Output the [X, Y] coordinate of the center of the cell containing the given text.  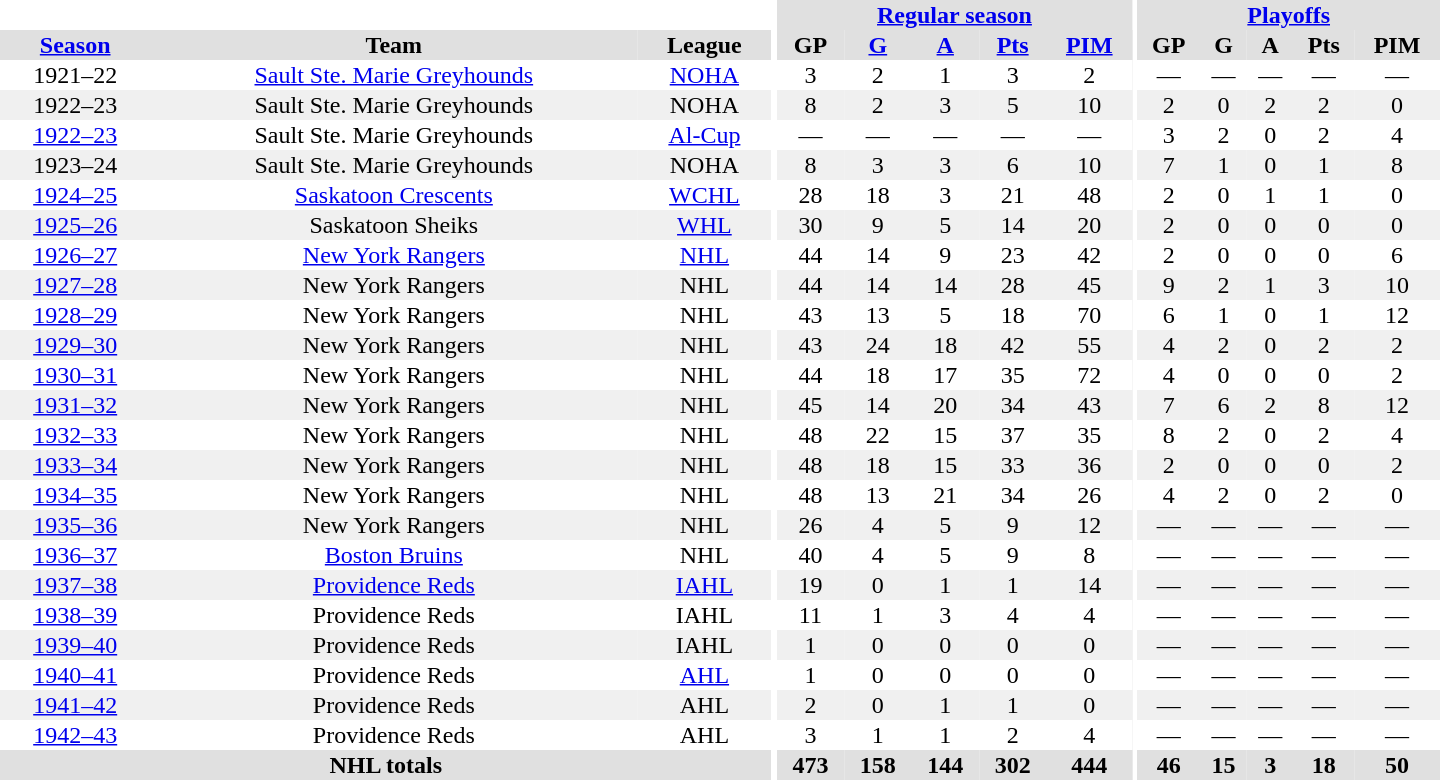
NHL totals [386, 765]
1934–35 [75, 495]
1923–24 [75, 165]
Al-Cup [704, 135]
1939–40 [75, 645]
70 [1089, 315]
Saskatoon Sheiks [394, 225]
40 [810, 555]
1937–38 [75, 585]
1921–22 [75, 75]
Playoffs [1288, 15]
Regular season [954, 15]
36 [1089, 465]
158 [878, 765]
37 [1012, 435]
1931–32 [75, 405]
1933–34 [75, 465]
11 [810, 615]
1932–33 [75, 435]
WHL [704, 225]
1929–30 [75, 345]
24 [878, 345]
23 [1012, 255]
22 [878, 435]
1935–36 [75, 525]
Saskatoon Crescents [394, 195]
72 [1089, 375]
1927–28 [75, 285]
1940–41 [75, 675]
1938–39 [75, 615]
33 [1012, 465]
30 [810, 225]
46 [1168, 765]
302 [1012, 765]
444 [1089, 765]
473 [810, 765]
144 [946, 765]
1924–25 [75, 195]
League [704, 45]
WCHL [704, 195]
Team [394, 45]
1941–42 [75, 705]
1942–43 [75, 735]
17 [946, 375]
Season [75, 45]
50 [1397, 765]
1925–26 [75, 225]
19 [810, 585]
55 [1089, 345]
1926–27 [75, 255]
1930–31 [75, 375]
1936–37 [75, 555]
Boston Bruins [394, 555]
1928–29 [75, 315]
